Extract the [x, y] coordinate from the center of the cell holding the provided text.  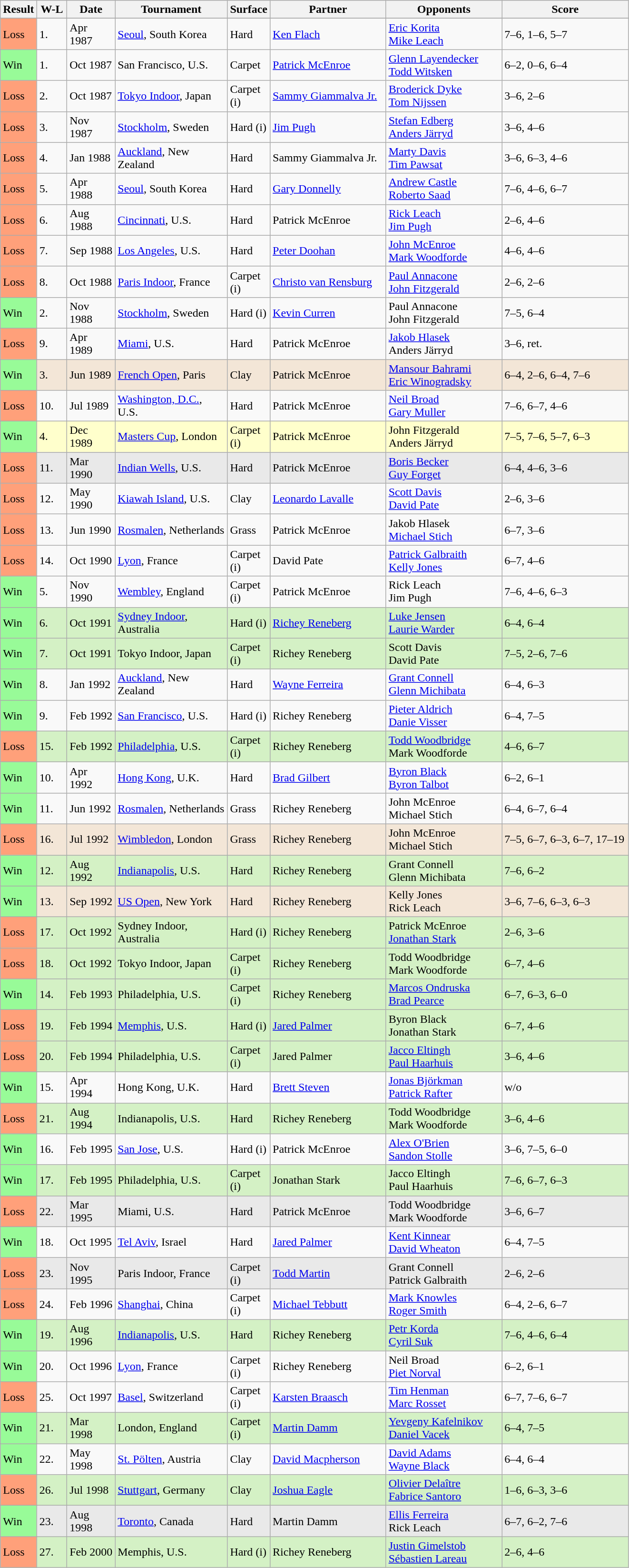
Byron Black Byron Talbot [444, 777]
Mar 1998 [91, 1428]
Petr Korda Cyril Suk [444, 1335]
Jun 1989 [91, 374]
Date [91, 10]
Broderick Dyke Tom Nijssen [444, 96]
Tel Aviv, Israel [171, 1242]
Tournament [171, 10]
Aug 1992 [91, 870]
7–5, 2–6, 7–6 [565, 653]
Patrick McEnroe Jonathan Stark [444, 932]
Jonathan Stark [328, 1180]
Shanghai, China [171, 1304]
Andrew Castle Roberto Saad [444, 189]
Ken Flach [328, 34]
Feb 1996 [91, 1304]
Carpet [249, 65]
3–6, 6–7 [565, 1211]
26. [52, 1490]
6–4, 2–6, 6–4, 7–6 [565, 374]
Wimbledon, London [171, 839]
4–6, 4–6 [565, 250]
27. [52, 1552]
25. [52, 1397]
6–7, 6–3, 6–0 [565, 994]
7–6, 1–6, 5–7 [565, 34]
David Adams Wayne Black [444, 1459]
Cincinnati, U.S. [171, 220]
Brad Gilbert [328, 777]
Partner [328, 10]
Tim Henman Marc Rosset [444, 1397]
Luke Jensen Laurie Warder [444, 623]
Opponents [444, 10]
Wayne Ferreira [328, 685]
Stefan Edberg Anders Järryd [444, 127]
Mar 1995 [91, 1211]
St. Pölten, Austria [171, 1459]
Kevin Curren [328, 312]
Sep 1988 [91, 250]
Glenn Layendecker Todd Witsken [444, 65]
7–6, 6–7, 6–3 [565, 1180]
Joshua Eagle [328, 1490]
Michael Tebbutt [328, 1304]
Pieter Aldrich Danie Visser [444, 715]
6–7, 6–2, 7–6 [565, 1521]
6–4, 2–6, 6–7 [565, 1304]
Aug 1994 [91, 1118]
W-L [52, 10]
Jun 1992 [91, 809]
London, England [171, 1428]
Brett Steven [328, 1088]
Oct 1997 [91, 1397]
7–5, 6–7, 6–3, 6–7, 17–19 [565, 839]
Oct 1995 [91, 1242]
Score [565, 10]
Jakob Hlasek Anders Järryd [444, 344]
Nov 1988 [91, 312]
Jim Pugh [328, 127]
Aug 1998 [91, 1521]
Yevgeny Kafelnikov Daniel Vacek [444, 1428]
Sep 1992 [91, 902]
Toronto, Canada [171, 1521]
Neil Broad Gary Muller [444, 406]
Feb 1993 [91, 994]
Byron Black Jonathan Stark [444, 1026]
Apr 1987 [91, 34]
3–6, 7–5, 6–0 [565, 1149]
US Open, New York [171, 902]
Kelly Jones Rick Leach [444, 902]
French Open, Paris [171, 374]
Alex O'Brien Sandon Stolle [444, 1149]
Apr 1989 [91, 344]
Mark Knowles Roger Smith [444, 1304]
Marty Davis Tim Pawsat [444, 158]
John Fitzgerald Anders Järryd [444, 437]
6–2, 0–6, 6–4 [565, 65]
Jun 1990 [91, 529]
Oct 1996 [91, 1366]
Peter Doohan [328, 250]
Nov 1990 [91, 591]
24. [52, 1304]
Los Angeles, U.S. [171, 250]
Oct 1990 [91, 561]
4–6, 6–7 [565, 747]
7–5, 6–4 [565, 312]
Ellis Ferreira Rick Leach [444, 1521]
Jul 1998 [91, 1490]
6–4, 4–6, 3–6 [565, 468]
Karsten Braasch [328, 1397]
7–5, 7–6, 5–7, 6–3 [565, 437]
Boris Becker Guy Forget [444, 468]
7–6, 4–6, 6–7 [565, 189]
6–7, 3–6 [565, 529]
San Jose, U.S. [171, 1149]
Christo van Rensburg [328, 282]
Wembley, England [171, 591]
Washington, D.C., U.S. [171, 406]
Dec 1989 [91, 437]
Nov 1987 [91, 127]
Jan 1988 [91, 158]
Jul 1989 [91, 406]
Gary Donnelly [328, 189]
Surface [249, 10]
Apr 1988 [91, 189]
7–6, 4–6, 6–4 [565, 1335]
Todd Martin [328, 1273]
Result [19, 10]
Apr 1992 [91, 777]
May 1998 [91, 1459]
Mansour Bahrami Eric Winogradsky [444, 374]
Marcos Ondruska Brad Pearce [444, 994]
1–6, 6–3, 3–6 [565, 1490]
w/o [565, 1088]
3–6, 2–6 [565, 96]
David Pate [328, 561]
Nov 1995 [91, 1273]
6–4, 6–3 [565, 685]
John McEnroe Mark Woodforde [444, 250]
May 1990 [91, 499]
Feb 2000 [91, 1552]
Oct 1988 [91, 282]
Aug 1996 [91, 1335]
Neil Broad Piet Norval [444, 1366]
Jul 1992 [91, 839]
7–6, 4–6, 6–3 [565, 591]
Stuttgart, Germany [171, 1490]
Jakob Hlasek Michael Stich [444, 529]
Masters Cup, London [171, 437]
Grant Connell Patrick Galbraith [444, 1273]
Indian Wells, U.S. [171, 468]
Justin Gimelstob Sébastien Lareau [444, 1552]
7–6, 6–7, 4–6 [565, 406]
7–6, 6–2 [565, 870]
Leonardo Lavalle [328, 499]
David Macpherson [328, 1459]
6–4, 6–7, 6–4 [565, 809]
Aug 1988 [91, 220]
Jonas Björkman Patrick Rafter [444, 1088]
3–6, 6–3, 4–6 [565, 158]
Kent Kinnear David Wheaton [444, 1242]
Jan 1992 [91, 685]
Patrick Galbraith Kelly Jones [444, 561]
Eric Korita Mike Leach [444, 34]
Basel, Switzerland [171, 1397]
Kiawah Island, U.S. [171, 499]
6–7, 7–6, 6–7 [565, 1397]
Apr 1994 [91, 1088]
3–6, ret. [565, 344]
3–6, 7–6, 6–3, 6–3 [565, 902]
Olivier Delaître Fabrice Santoro [444, 1490]
Mar 1990 [91, 468]
